Find where the given text appears and provide that cell's center as [X, Y] coordinate. 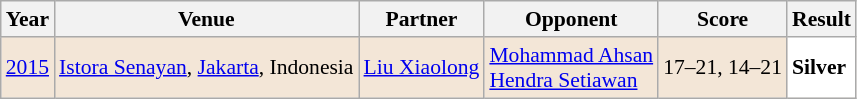
Istora Senayan, Jakarta, Indonesia [206, 68]
Year [28, 19]
2015 [28, 68]
Opponent [571, 19]
Silver [822, 68]
Score [722, 19]
Venue [206, 19]
Partner [422, 19]
Mohammad Ahsan Hendra Setiawan [571, 68]
17–21, 14–21 [722, 68]
Result [822, 19]
Liu Xiaolong [422, 68]
